Provide the (X, Y) coordinate of the cell's center where the given text is located.  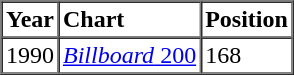
Chart (129, 20)
1990 (30, 56)
Position (247, 20)
168 (247, 56)
Billboard 200 (129, 56)
Year (30, 20)
